Output the [x, y] coordinate of the center of the cell containing the given text.  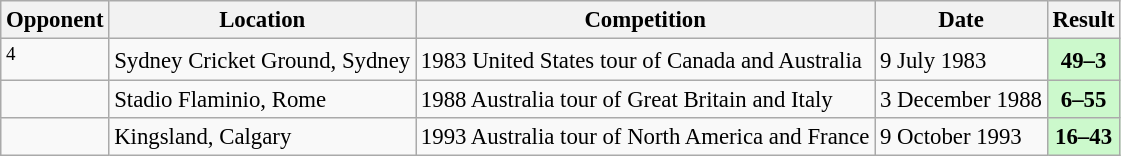
1993 Australia tour of North America and France [646, 137]
Location [262, 20]
9 July 1983 [962, 60]
4 [55, 60]
Date [962, 20]
Kingsland, Calgary [262, 137]
Result [1084, 20]
6–55 [1084, 100]
3 December 1988 [962, 100]
9 October 1993 [962, 137]
Sydney Cricket Ground, Sydney [262, 60]
Stadio Flaminio, Rome [262, 100]
Competition [646, 20]
Opponent [55, 20]
1983 United States tour of Canada and Australia [646, 60]
49–3 [1084, 60]
1988 Australia tour of Great Britain and Italy [646, 100]
16–43 [1084, 137]
